Return [X, Y] of the center of cell containing provided text 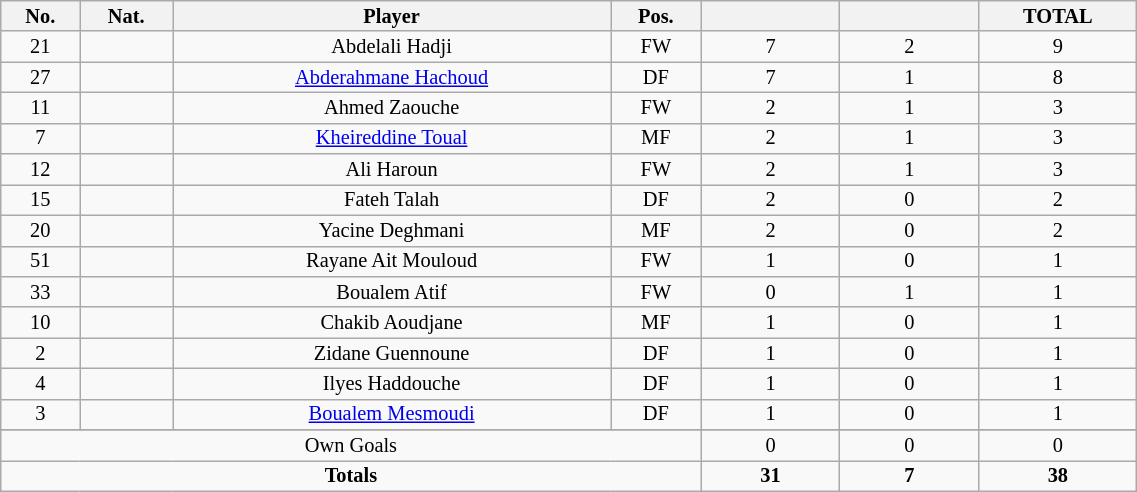
Yacine Deghmani [392, 230]
Nat. [126, 16]
Own Goals [351, 446]
27 [40, 78]
Ahmed Zaouche [392, 108]
33 [40, 292]
38 [1058, 476]
9 [1058, 46]
12 [40, 170]
21 [40, 46]
No. [40, 16]
Boualem Atif [392, 292]
Player [392, 16]
Chakib Aoudjane [392, 322]
Boualem Mesmoudi [392, 414]
Rayane Ait Mouloud [392, 262]
10 [40, 322]
15 [40, 200]
Zidane Guennoune [392, 354]
Abdelali Hadji [392, 46]
Ali Haroun [392, 170]
4 [40, 384]
Kheireddine Toual [392, 138]
20 [40, 230]
Ilyes Haddouche [392, 384]
51 [40, 262]
31 [770, 476]
Abderahmane Hachoud [392, 78]
8 [1058, 78]
Pos. [656, 16]
Totals [351, 476]
Fateh Talah [392, 200]
TOTAL [1058, 16]
11 [40, 108]
